Return (x, y) of the center of cell containing provided text 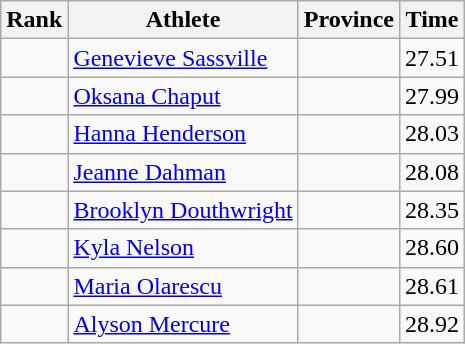
Athlete (183, 20)
28.03 (432, 134)
Hanna Henderson (183, 134)
Province (348, 20)
Jeanne Dahman (183, 172)
27.51 (432, 58)
Brooklyn Douthwright (183, 210)
Genevieve Sassville (183, 58)
Rank (34, 20)
28.92 (432, 324)
28.08 (432, 172)
Maria Olarescu (183, 286)
27.99 (432, 96)
28.60 (432, 248)
Kyla Nelson (183, 248)
28.61 (432, 286)
Oksana Chaput (183, 96)
Time (432, 20)
Alyson Mercure (183, 324)
28.35 (432, 210)
